From the cell containing the given text, extract its center point as (X, Y) coordinate. 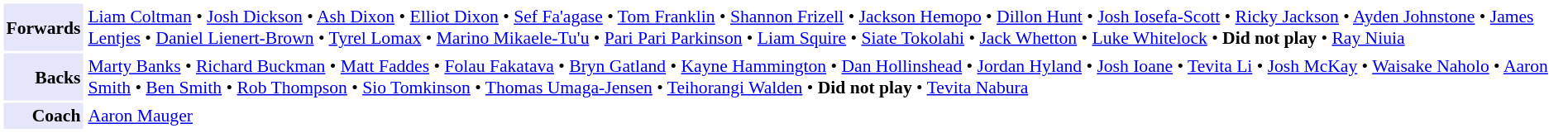
Coach (43, 116)
Backs (43, 76)
Forwards (43, 26)
Aaron Mauger (825, 116)
